For the text-containing cell, return its midpoint in [x, y] coordinate format. 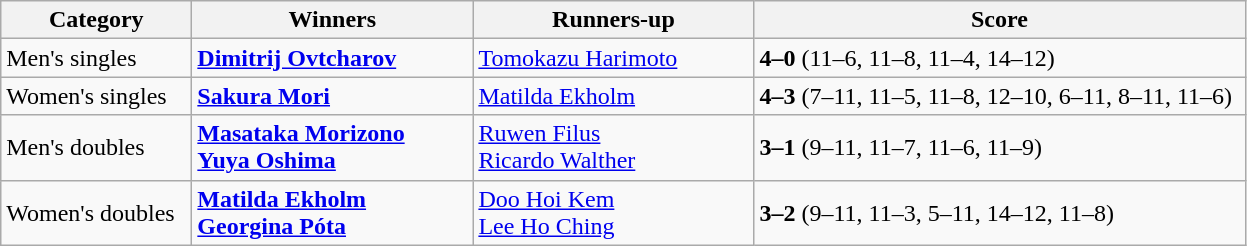
Women's doubles [96, 212]
4–0 (11–6, 11–8, 11–4, 14–12) [1000, 58]
Matilda Ekholm [614, 96]
Score [1000, 20]
Winners [332, 20]
Dimitrij Ovtcharov [332, 58]
Sakura Mori [332, 96]
Category [96, 20]
Masataka Morizono Yuya Oshima [332, 148]
Doo Hoi Kem Lee Ho Ching [614, 212]
3–2 (9–11, 11–3, 5–11, 14–12, 11–8) [1000, 212]
Tomokazu Harimoto [614, 58]
Runners-up [614, 20]
Women's singles [96, 96]
3–1 (9–11, 11–7, 11–6, 11–9) [1000, 148]
Matilda Ekholm Georgina Póta [332, 212]
Men's doubles [96, 148]
Ruwen Filus Ricardo Walther [614, 148]
4–3 (7–11, 11–5, 11–8, 12–10, 6–11, 8–11, 11–6) [1000, 96]
Men's singles [96, 58]
